Return the [x, y] coordinate for the center point of the cell that contains the specified text.  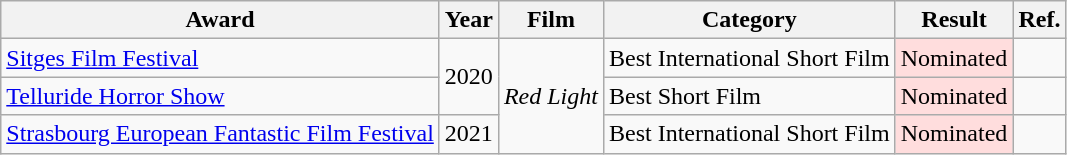
Red Light [550, 96]
Ref. [1040, 20]
Sitges Film Festival [220, 58]
2020 [468, 77]
Year [468, 20]
Telluride Horror Show [220, 96]
Film [550, 20]
Result [954, 20]
2021 [468, 134]
Category [749, 20]
Award [220, 20]
Strasbourg European Fantastic Film Festival [220, 134]
Best Short Film [749, 96]
